Pinpoint the cell where the given text exists, returning its [x, y] midpoint coordinate. 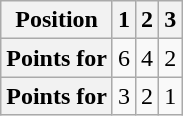
4 [148, 58]
6 [124, 58]
Position [57, 20]
